Find where the given text appears and provide that cell's center as [X, Y] coordinate. 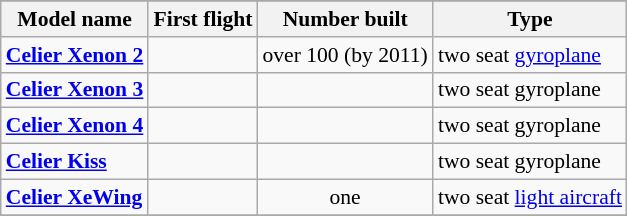
Celier Xenon 3 [75, 90]
Number built [344, 19]
First flight [202, 19]
Celier XeWing [75, 197]
Model name [75, 19]
Celier Xenon 2 [75, 55]
over 100 (by 2011) [344, 55]
two seat light aircraft [530, 197]
Type [530, 19]
Celier Kiss [75, 162]
one [344, 197]
Celier Xenon 4 [75, 126]
